Determine the (X, Y) coordinate at the center of the cell enclosing the given text.  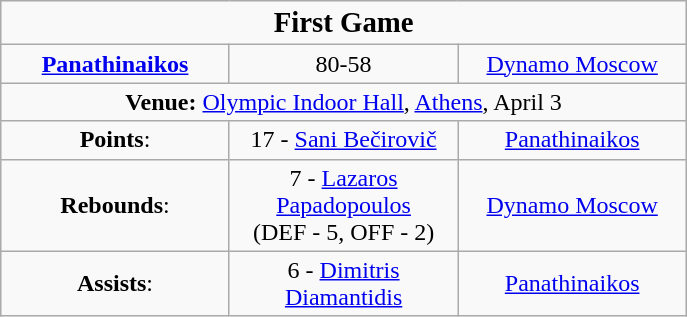
First Game (344, 23)
Points: (116, 140)
Rebounds: (116, 205)
6 - Dimitris Diamantidis (344, 284)
80-58 (344, 64)
Venue: Olympic Indoor Hall, Athens, April 3 (344, 102)
7 - Lazaros Papadopoulos (DEF - 5, OFF - 2) (344, 205)
17 - Sani Bečirovič (344, 140)
Assists: (116, 284)
